Find where the given text appears and provide that cell's center as [X, Y] coordinate. 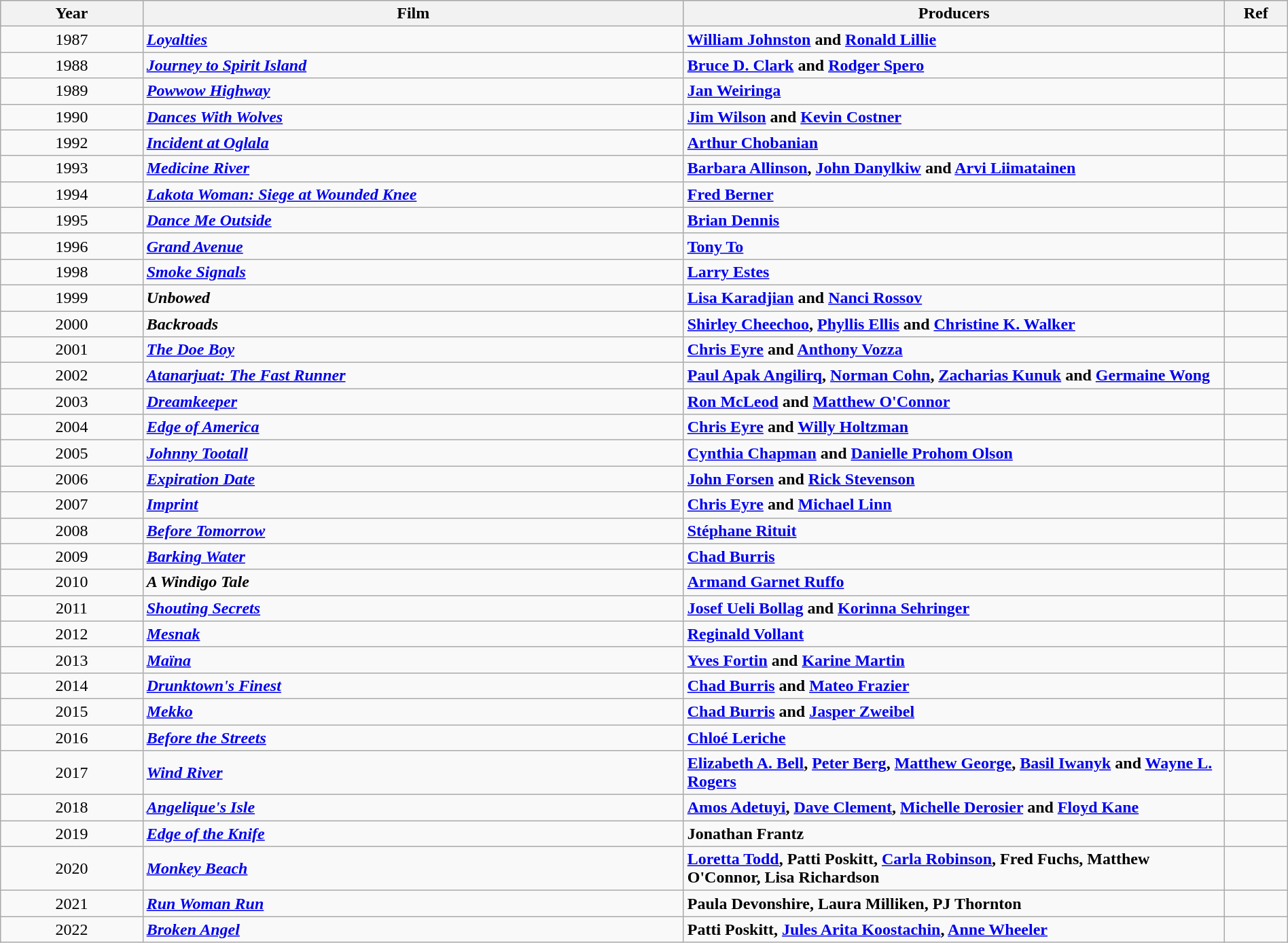
1996 [72, 246]
Lisa Karadjian and Nanci Rossov [954, 298]
Edge of America [413, 427]
2001 [72, 350]
Fred Berner [954, 194]
Stéphane Rituit [954, 531]
Bruce D. Clark and Rodger Spero [954, 65]
Patti Poskitt, Jules Arita Koostachin, Anne Wheeler [954, 929]
Maïna [413, 660]
Josef Ueli Bollag and Korinna Sehringer [954, 608]
2016 [72, 737]
Year [72, 14]
Edge of the Knife [413, 834]
Journey to Spirit Island [413, 65]
Unbowed [413, 298]
Shirley Cheechoo, Phyllis Ellis and Christine K. Walker [954, 324]
2011 [72, 608]
Incident at Oglala [413, 143]
Lakota Woman: Siege at Wounded Knee [413, 194]
Run Woman Run [413, 904]
Brian Dennis [954, 220]
2000 [72, 324]
Chris Eyre and Michael Linn [954, 505]
Smoke Signals [413, 272]
2015 [72, 711]
Angelique's Isle [413, 808]
Chris Eyre and Anthony Vozza [954, 350]
Reginald Vollant [954, 634]
Expiration Date [413, 479]
2002 [72, 376]
Ref [1255, 14]
Powwow Highway [413, 91]
2007 [72, 505]
Wind River [413, 773]
Grand Avenue [413, 246]
Chad Burris and Jasper Zweibel [954, 711]
2006 [72, 479]
1998 [72, 272]
William Johnston and Ronald Lillie [954, 39]
Larry Estes [954, 272]
2004 [72, 427]
2010 [72, 582]
2022 [72, 929]
Ron McLeod and Matthew O'Connor [954, 402]
Chloé Leriche [954, 737]
Tony To [954, 246]
Arthur Chobanian [954, 143]
2021 [72, 904]
2003 [72, 402]
2009 [72, 556]
Film [413, 14]
Elizabeth A. Bell, Peter Berg, Matthew George, Basil Iwanyk and Wayne L. Rogers [954, 773]
2020 [72, 868]
1989 [72, 91]
Paula Devonshire, Laura Milliken, PJ Thornton [954, 904]
Barking Water [413, 556]
Imprint [413, 505]
2014 [72, 686]
Producers [954, 14]
2005 [72, 453]
Cynthia Chapman and Danielle Prohom Olson [954, 453]
Before the Streets [413, 737]
Jonathan Frantz [954, 834]
1995 [72, 220]
Barbara Allinson, John Danylkiw and Arvi Liimatainen [954, 168]
1993 [72, 168]
1988 [72, 65]
2018 [72, 808]
2012 [72, 634]
Dreamkeeper [413, 402]
John Forsen and Rick Stevenson [954, 479]
Mesnak [413, 634]
Broken Angel [413, 929]
2019 [72, 834]
Dances With Wolves [413, 117]
Chad Burris and Mateo Frazier [954, 686]
Medicine River [413, 168]
Loretta Todd, Patti Poskitt, Carla Robinson, Fred Fuchs, Matthew O'Connor, Lisa Richardson [954, 868]
1994 [72, 194]
A Windigo Tale [413, 582]
Amos Adetuyi, Dave Clement, Michelle Derosier and Floyd Kane [954, 808]
2008 [72, 531]
Dance Me Outside [413, 220]
Drunktown's Finest [413, 686]
Yves Fortin and Karine Martin [954, 660]
1999 [72, 298]
2013 [72, 660]
1987 [72, 39]
Shouting Secrets [413, 608]
Johnny Tootall [413, 453]
Jim Wilson and Kevin Costner [954, 117]
1990 [72, 117]
Paul Apak Angilirq, Norman Cohn, Zacharias Kunuk and Germaine Wong [954, 376]
Atanarjuat: The Fast Runner [413, 376]
Backroads [413, 324]
Loyalties [413, 39]
Monkey Beach [413, 868]
Jan Weiringa [954, 91]
Chad Burris [954, 556]
1992 [72, 143]
Before Tomorrow [413, 531]
The Doe Boy [413, 350]
Chris Eyre and Willy Holtzman [954, 427]
Armand Garnet Ruffo [954, 582]
Mekko [413, 711]
2017 [72, 773]
